Identify which cell holds the provided text, then report its [X, Y] central coordinate. 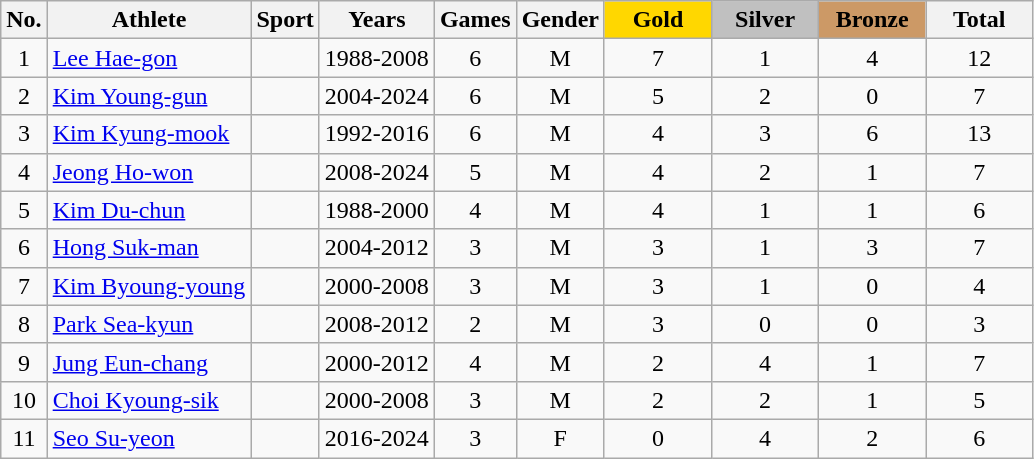
F [560, 438]
13 [980, 134]
Years [376, 20]
2008-2024 [376, 172]
1988-2000 [376, 210]
10 [24, 400]
Silver [766, 20]
Jeong Ho-won [149, 172]
Jung Eun-chang [149, 362]
Gender [560, 20]
Games [475, 20]
Seo Su-yeon [149, 438]
Kim Byoung-young [149, 286]
2000-2012 [376, 362]
Bronze [872, 20]
9 [24, 362]
Choi Kyoung-sik [149, 400]
Gold [658, 20]
No. [24, 20]
Kim Young-gun [149, 96]
2016-2024 [376, 438]
Kim Du-chun [149, 210]
Athlete [149, 20]
Kim Kyung-mook [149, 134]
2004-2012 [376, 248]
2008-2012 [376, 324]
Hong Suk-man [149, 248]
Total [980, 20]
1988-2008 [376, 58]
12 [980, 58]
8 [24, 324]
2004-2024 [376, 96]
11 [24, 438]
Park Sea-kyun [149, 324]
Lee Hae-gon [149, 58]
Sport [285, 20]
1992-2016 [376, 134]
